Pinpoint the cell where the given text exists, returning its [X, Y] midpoint coordinate. 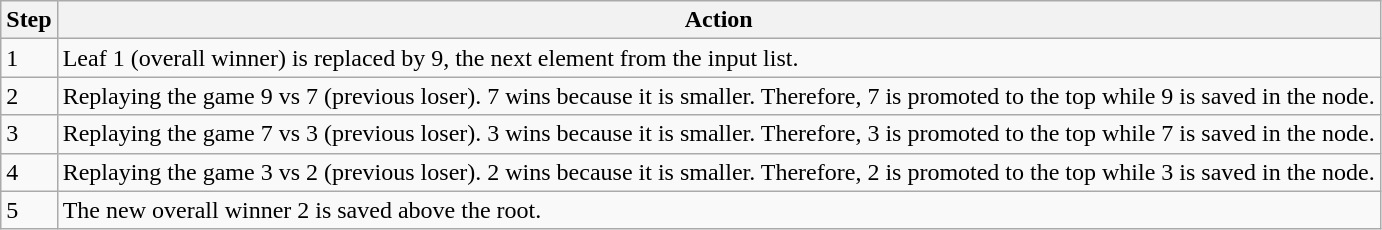
Step [29, 20]
3 [29, 134]
Replaying the game 9 vs 7 (previous loser). 7 wins because it is smaller. Therefore, 7 is promoted to the top while 9 is saved in the node. [718, 96]
Action [718, 20]
Leaf 1 (overall winner) is replaced by 9, the next element from the input list. [718, 58]
4 [29, 172]
2 [29, 96]
Replaying the game 3 vs 2 (previous loser). 2 wins because it is smaller. Therefore, 2 is promoted to the top while 3 is saved in the node. [718, 172]
5 [29, 210]
The new overall winner 2 is saved above the root. [718, 210]
1 [29, 58]
Replaying the game 7 vs 3 (previous loser). 3 wins because it is smaller. Therefore, 3 is promoted to the top while 7 is saved in the node. [718, 134]
